Pinpoint the cell where the given text exists, returning its [x, y] midpoint coordinate. 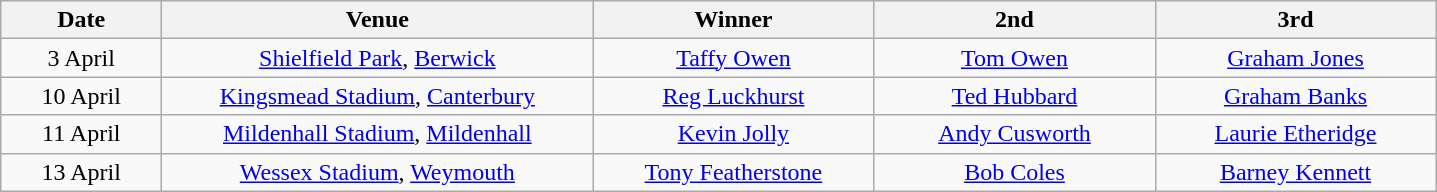
Laurie Etheridge [1296, 134]
Reg Luckhurst [734, 96]
Andy Cusworth [1014, 134]
Date [82, 20]
Winner [734, 20]
3rd [1296, 20]
Venue [378, 20]
Graham Banks [1296, 96]
3 April [82, 58]
10 April [82, 96]
Tom Owen [1014, 58]
Kingsmead Stadium, Canterbury [378, 96]
Wessex Stadium, Weymouth [378, 172]
Barney Kennett [1296, 172]
13 April [82, 172]
Taffy Owen [734, 58]
Kevin Jolly [734, 134]
Shielfield Park, Berwick [378, 58]
2nd [1014, 20]
Ted Hubbard [1014, 96]
Tony Featherstone [734, 172]
11 April [82, 134]
Graham Jones [1296, 58]
Mildenhall Stadium, Mildenhall [378, 134]
Bob Coles [1014, 172]
